Determine the (X, Y) coordinate at the center of the cell enclosing the given text.  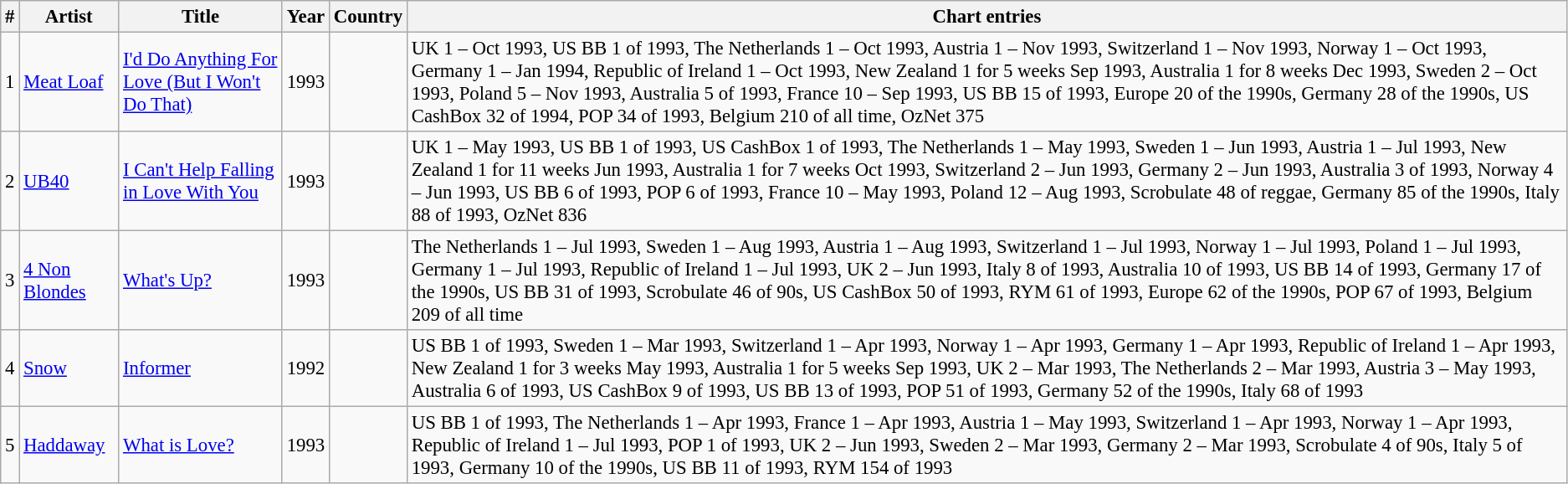
5 (10, 445)
Country (368, 17)
UB40 (69, 181)
4 (10, 368)
I'd Do Anything For Love (But I Won't Do That) (201, 82)
# (10, 17)
Meat Loaf (69, 82)
Haddaway (69, 445)
Snow (69, 368)
3 (10, 281)
I Can't Help Falling in Love With You (201, 181)
Title (201, 17)
1992 (305, 368)
Year (305, 17)
What is Love? (201, 445)
1 (10, 82)
4 Non Blondes (69, 281)
2 (10, 181)
Chart entries (986, 17)
Artist (69, 17)
What's Up? (201, 281)
Informer (201, 368)
